Find where the given text appears and provide that cell's center as [X, Y] coordinate. 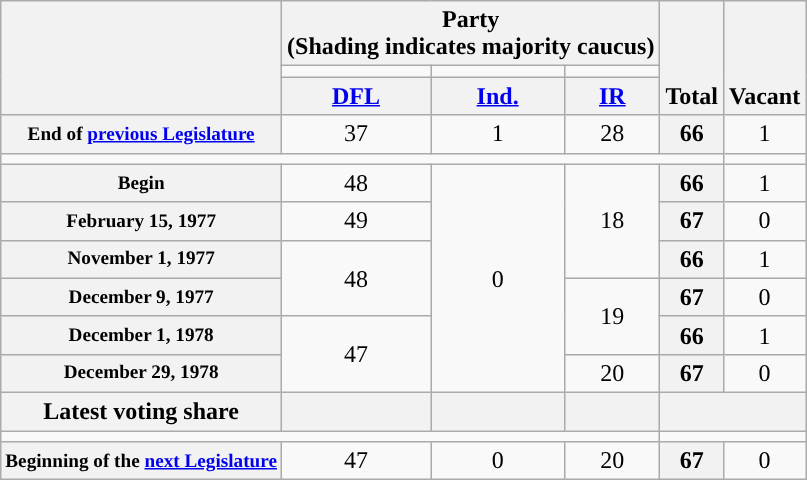
49 [356, 221]
28 [612, 134]
December 1, 1978 [142, 335]
Vacant [764, 58]
End of previous Legislature [142, 134]
November 1, 1977 [142, 259]
DFL [356, 96]
February 15, 1977 [142, 221]
December 29, 1978 [142, 373]
Ind. [498, 96]
18 [612, 221]
37 [356, 134]
Begin [142, 183]
19 [612, 316]
Party (Shading indicates majority caucus) [471, 34]
Latest voting share [142, 411]
December 9, 1977 [142, 297]
Total [692, 58]
Beginning of the next Legislature [142, 461]
IR [612, 96]
